Search for the cell housing the specified text and yield its (X, Y) center coordinate. 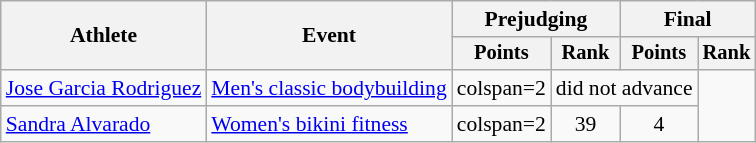
Final (688, 19)
Athlete (104, 36)
Event (328, 36)
Women's bikini fitness (328, 124)
Men's classic bodybuilding (328, 88)
39 (586, 124)
Prejudging (536, 19)
4 (659, 124)
Sandra Alvarado (104, 124)
did not advance (624, 88)
Jose Garcia Rodriguez (104, 88)
